Determine the (X, Y) coordinate at the center of the cell enclosing the given text.  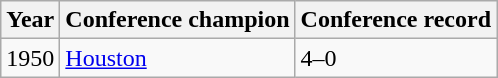
Houston (178, 58)
Year (30, 20)
4–0 (396, 58)
1950 (30, 58)
Conference record (396, 20)
Conference champion (178, 20)
